Search for the cell housing the specified text and yield its [X, Y] center coordinate. 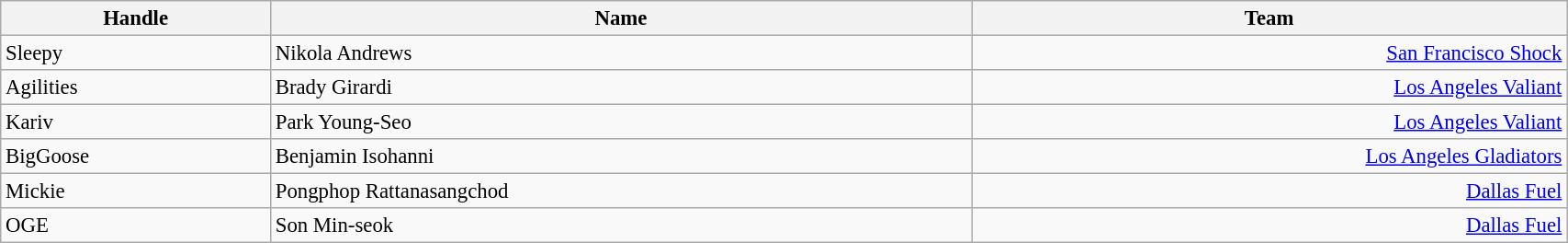
Pongphop Rattanasangchod [621, 191]
Agilities [136, 87]
Los Angeles Gladiators [1269, 156]
Sleepy [136, 53]
Mickie [136, 191]
Kariv [136, 122]
Benjamin Isohanni [621, 156]
Nikola Andrews [621, 53]
OGE [136, 226]
Brady Girardi [621, 87]
Team [1269, 18]
BigGoose [136, 156]
San Francisco Shock [1269, 53]
Name [621, 18]
Park Young-Seo [621, 122]
Handle [136, 18]
Son Min-seok [621, 226]
